Pinpoint the cell where the given text exists, returning its (x, y) midpoint coordinate. 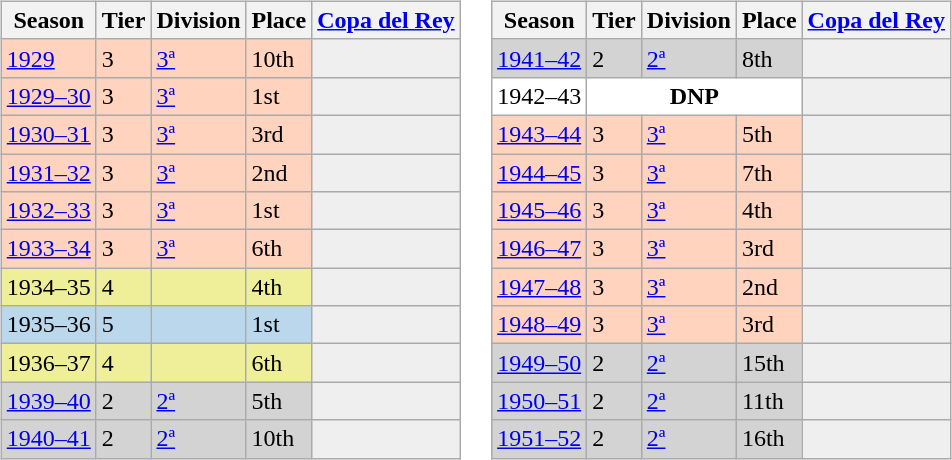
1939–40 (48, 401)
1946–47 (540, 249)
1943–44 (540, 134)
11th (769, 401)
1945–46 (540, 211)
1936–37 (48, 363)
1931–32 (48, 173)
1947–48 (540, 287)
1951–52 (540, 439)
DNP (694, 96)
8th (769, 58)
15th (769, 363)
7th (769, 173)
1950–51 (540, 401)
1933–34 (48, 249)
1935–36 (48, 325)
1949–50 (540, 363)
1934–35 (48, 287)
1948–49 (540, 325)
5 (124, 325)
1929 (48, 58)
1930–31 (48, 134)
1944–45 (540, 173)
1940–41 (48, 439)
16th (769, 439)
1942–43 (540, 96)
1929–30 (48, 96)
1932–33 (48, 211)
1941–42 (540, 58)
